Search for the cell housing the specified text and yield its [x, y] center coordinate. 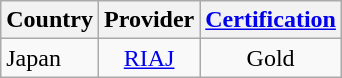
Provider [148, 20]
Gold [271, 58]
Country [50, 20]
Japan [50, 58]
Certification [271, 20]
RIAJ [148, 58]
